Determine the (x, y) coordinate at the center of the cell enclosing the given text.  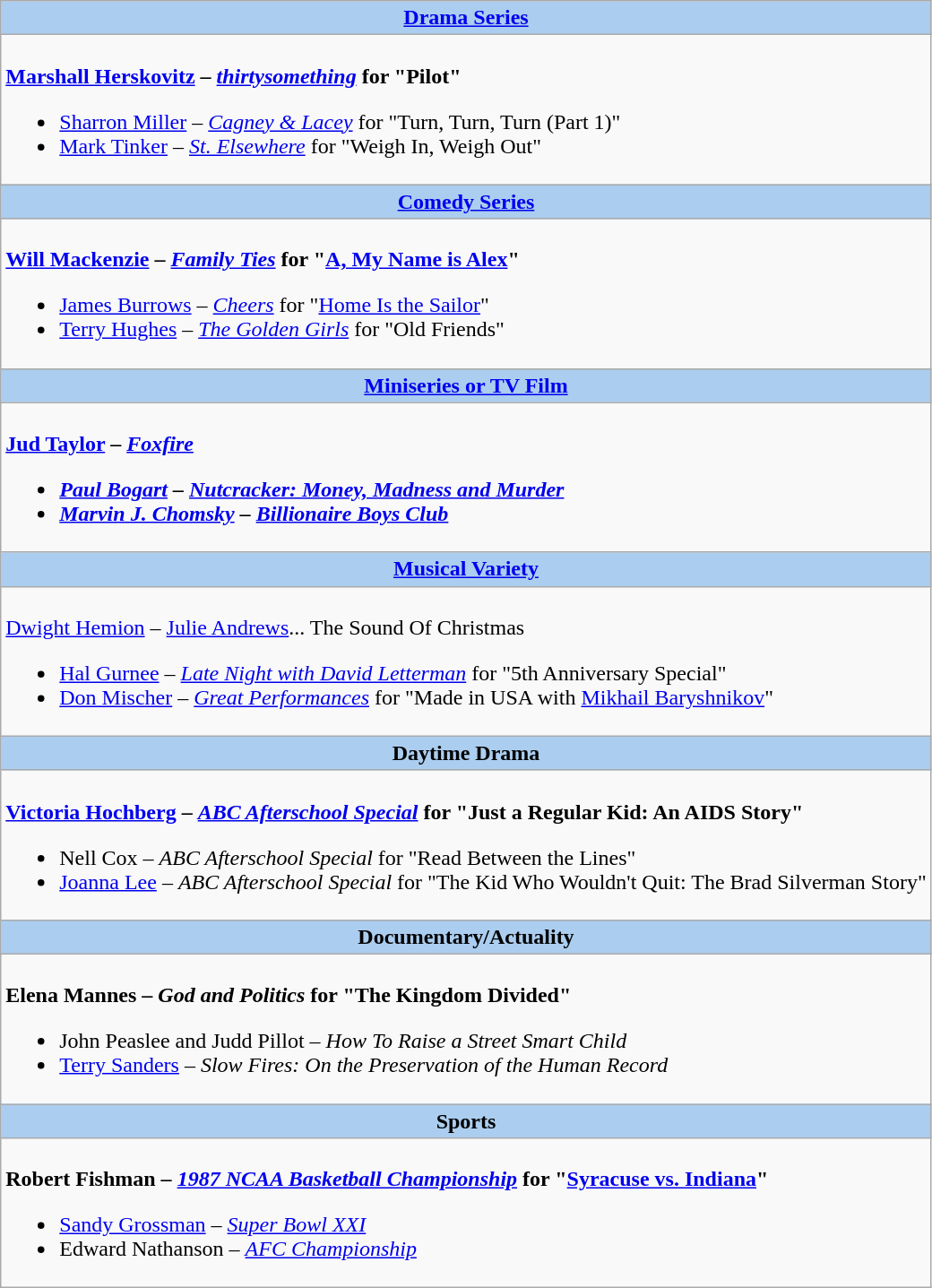
Daytime Drama (466, 753)
Jud Taylor – FoxfirePaul Bogart – Nutcracker: Money, Madness and MurderMarvin J. Chomsky – Billionaire Boys Club (466, 477)
Miniseries or TV Film (466, 385)
Drama Series (466, 18)
Sports (466, 1121)
Will Mackenzie – Family Ties for "A, My Name is Alex"James Burrows – Cheers for "Home Is the Sailor"Terry Hughes – The Golden Girls for "Old Friends" (466, 294)
Robert Fishman – 1987 NCAA Basketball Championship for "Syracuse vs. Indiana"Sandy Grossman – Super Bowl XXIEdward Nathanson – AFC Championship (466, 1214)
Documentary/Actuality (466, 937)
Comedy Series (466, 202)
Musical Variety (466, 569)
